Pinpoint the cell where the given text exists, returning its (x, y) midpoint coordinate. 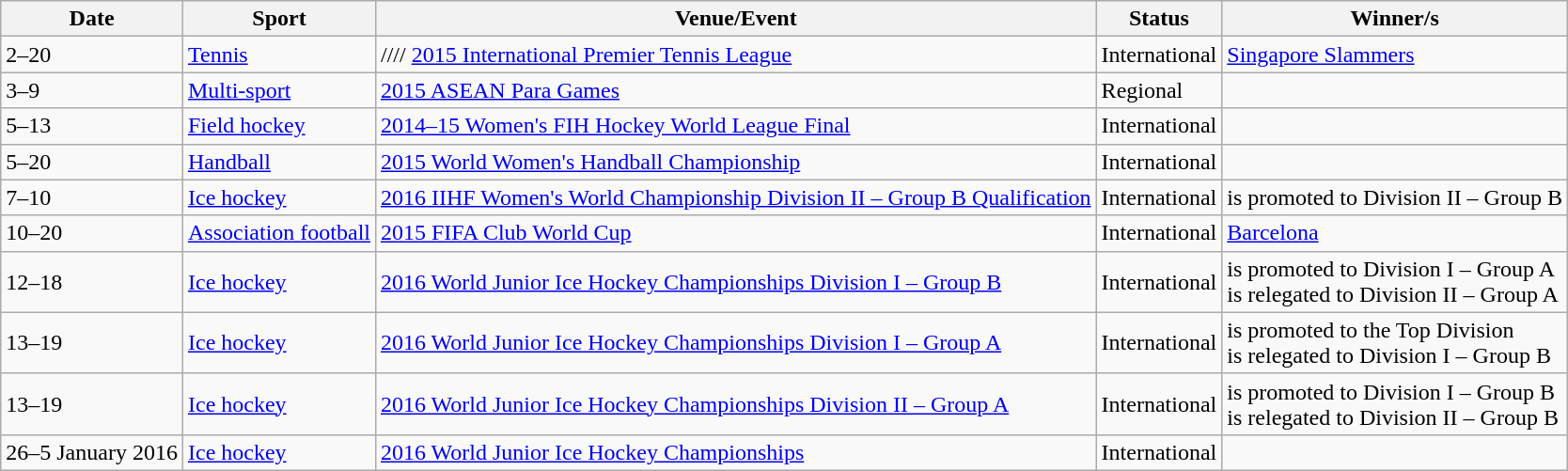
Tennis (278, 55)
5–20 (92, 162)
Field hockey (278, 126)
2016 World Junior Ice Hockey Championships Division I – Group B (735, 282)
3–9 (92, 90)
10–20 (92, 233)
5–13 (92, 126)
2016 World Junior Ice Hockey Championships (735, 452)
Status (1159, 19)
2016 World Junior Ice Hockey Championships Division I – Group A (735, 342)
2–20 (92, 55)
Multi-sport (278, 90)
Date (92, 19)
Winner/s (1395, 19)
2016 IIHF Women's World Championship Division II – Group B Qualification (735, 197)
2016 World Junior Ice Hockey Championships Division II – Group A (735, 404)
is promoted to Division I – Group A is relegated to Division II – Group A (1395, 282)
2014–15 Women's FIH Hockey World League Final (735, 126)
2015 ASEAN Para Games (735, 90)
Venue/Event (735, 19)
7–10 (92, 197)
2015 World Women's Handball Championship (735, 162)
Barcelona (1395, 233)
Sport (278, 19)
Regional (1159, 90)
is promoted to Division I – Group B is relegated to Division II – Group B (1395, 404)
Association football (278, 233)
Handball (278, 162)
2015 FIFA Club World Cup (735, 233)
26–5 January 2016 (92, 452)
//// 2015 International Premier Tennis League (735, 55)
is promoted to the Top Division is relegated to Division I – Group B (1395, 342)
Singapore Slammers (1395, 55)
12–18 (92, 282)
is promoted to Division II – Group B (1395, 197)
